Search for the cell housing the specified text and yield its (X, Y) center coordinate. 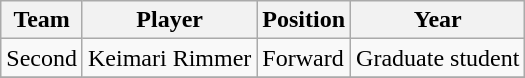
Player (169, 20)
Forward (304, 58)
Graduate student (438, 58)
Second (42, 58)
Team (42, 20)
Year (438, 20)
Position (304, 20)
Keimari Rimmer (169, 58)
